Determine the [X, Y] coordinate at the center of the cell enclosing the given text.  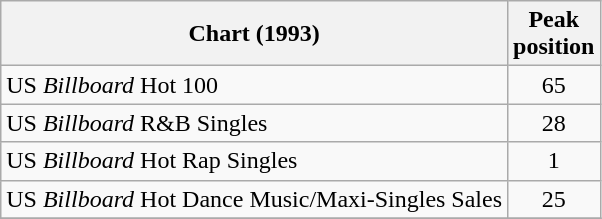
Chart (1993) [254, 34]
US Billboard Hot Rap Singles [254, 161]
US Billboard Hot Dance Music/Maxi-Singles Sales [254, 199]
Peakposition [554, 34]
28 [554, 123]
1 [554, 161]
US Billboard Hot 100 [254, 85]
US Billboard R&B Singles [254, 123]
25 [554, 199]
65 [554, 85]
